Extract the (X, Y) coordinate from the center of the cell holding the provided text.  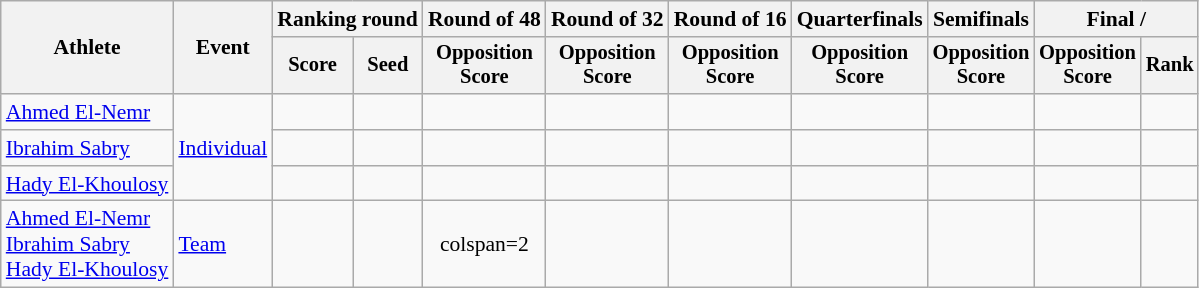
Round of 32 (608, 19)
colspan=2 (484, 244)
Event (222, 48)
Quarterfinals (860, 19)
Ranking round (348, 19)
Athlete (88, 48)
Round of 48 (484, 19)
Rank (1170, 66)
Hady El-Khoulosy (88, 184)
Score (312, 66)
Final / (1116, 19)
Ahmed El-NemrIbrahim SabryHady El-Khoulosy (88, 244)
Individual (222, 148)
Team (222, 244)
Ibrahim Sabry (88, 148)
Ahmed El-Nemr (88, 112)
Round of 16 (730, 19)
Semifinals (982, 19)
Seed (388, 66)
